Locate the cell with the specified text and output its [x, y] center coordinate. 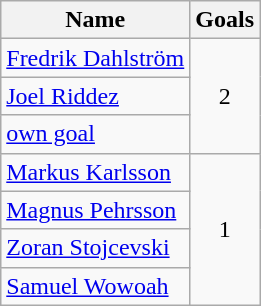
Fredrik Dahlström [96, 58]
Joel Riddez [96, 96]
Name [96, 20]
2 [225, 96]
Samuel Wowoah [96, 286]
own goal [96, 134]
Magnus Pehrsson [96, 210]
Goals [225, 20]
Markus Karlsson [96, 172]
Zoran Stojcevski [96, 248]
1 [225, 229]
